For the text-containing cell, return its midpoint in (X, Y) coordinate format. 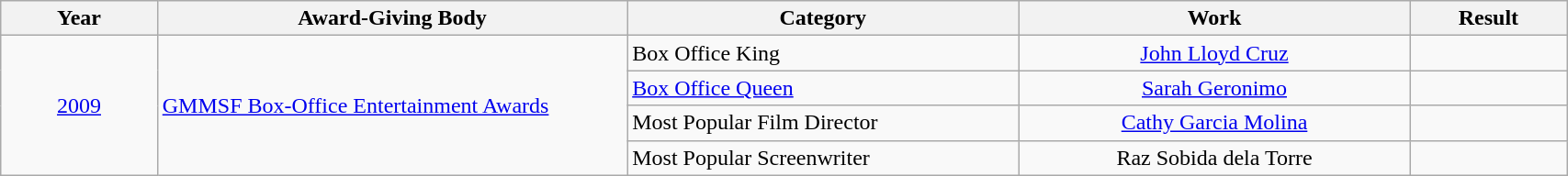
Most Popular Screenwriter (823, 158)
Box Office King (823, 53)
Award-Giving Body (391, 18)
Work (1214, 18)
Box Office Queen (823, 88)
John Lloyd Cruz (1214, 53)
GMMSF Box-Office Entertainment Awards (391, 105)
Cathy Garcia Molina (1214, 123)
Sarah Geronimo (1214, 88)
2009 (79, 105)
Most Popular Film Director (823, 123)
Category (823, 18)
Result (1488, 18)
Raz Sobida dela Torre (1214, 158)
Year (79, 18)
